Return the [x, y] coordinate for the center point of the cell that contains the specified text.  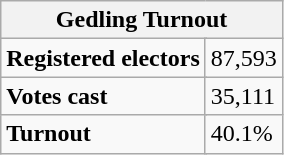
Turnout [104, 134]
Registered electors [104, 58]
87,593 [244, 58]
40.1% [244, 134]
35,111 [244, 96]
Gedling Turnout [142, 20]
Votes cast [104, 96]
